Capture the cell that displays the provided text and extract its [X, Y] central coordinate. 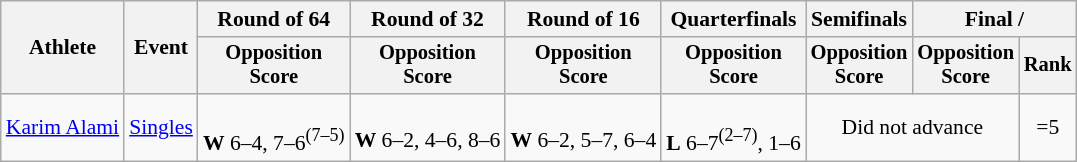
Athlete [62, 48]
W 6–4, 7–6(7–5) [274, 128]
Event [161, 48]
W 6–2, 4–6, 8–6 [428, 128]
=5 [1048, 128]
W 6–2, 5–7, 6–4 [583, 128]
Karim Alami [62, 128]
Semifinals [860, 19]
Round of 32 [428, 19]
Did not advance [912, 128]
Final / [994, 19]
Rank [1048, 66]
Singles [161, 128]
Round of 16 [583, 19]
L 6–7(2–7), 1–6 [733, 128]
Round of 64 [274, 19]
Quarterfinals [733, 19]
